Determine the [X, Y] coordinate at the center of the cell enclosing the given text.  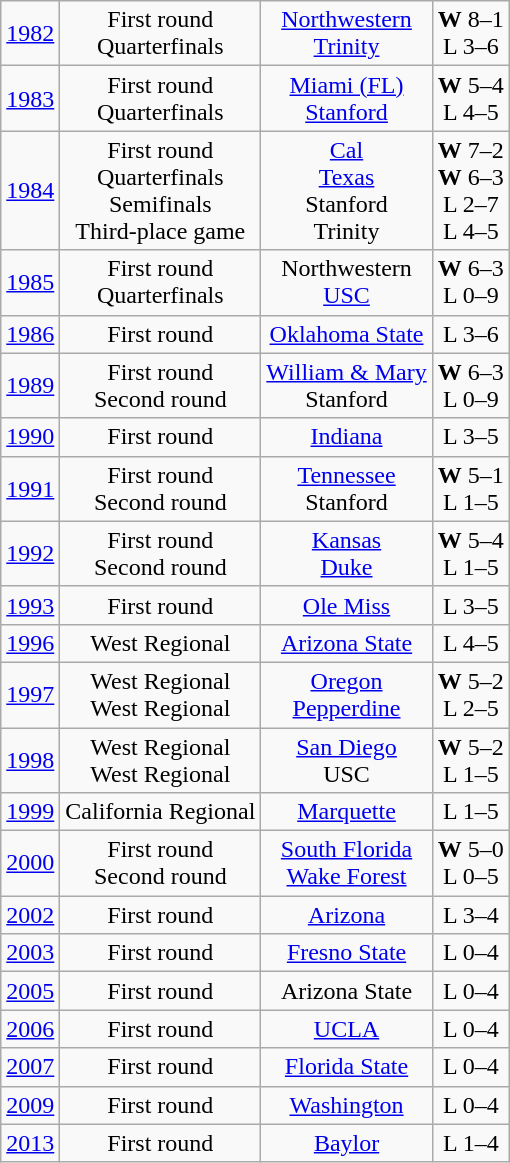
Arizona [346, 915]
KansasDuke [346, 554]
South FloridaWake Forest [346, 864]
Ole Miss [346, 605]
Marquette [346, 812]
W 5–4L 1–5 [470, 554]
W 7–2W 6–3L 2–7L 4–5 [470, 190]
2009 [30, 1105]
NorthwesternUSC [346, 282]
CalTexasStanfordTrinity [346, 190]
1999 [30, 812]
California Regional [160, 812]
1989 [30, 386]
1992 [30, 554]
1986 [30, 334]
1991 [30, 488]
1982 [30, 34]
1984 [30, 190]
2002 [30, 915]
2005 [30, 991]
First roundQuarterfinalsSemifinalsThird-place game [160, 190]
L 1–5 [470, 812]
2006 [30, 1029]
Oklahoma State [346, 334]
Baylor [346, 1143]
TennesseeStanford [346, 488]
West Regional [160, 643]
Washington [346, 1105]
W 5–1L 1–5 [470, 488]
L 1–4 [470, 1143]
L 4–5 [470, 643]
W 8–1L 3–6 [470, 34]
San DiegoUSC [346, 760]
2000 [30, 864]
1985 [30, 282]
1998 [30, 760]
Miami (FL)Stanford [346, 98]
OregonPepperdine [346, 694]
Fresno State [346, 953]
Florida State [346, 1067]
NorthwesternTrinity [346, 34]
W 5–2L 2–5 [470, 694]
1990 [30, 437]
1983 [30, 98]
L 3–6 [470, 334]
1993 [30, 605]
W 5–2L 1–5 [470, 760]
1996 [30, 643]
William & MaryStanford [346, 386]
1997 [30, 694]
2003 [30, 953]
W 5–4L 4–5 [470, 98]
Indiana [346, 437]
2007 [30, 1067]
UCLA [346, 1029]
L 3–4 [470, 915]
W 5–0L 0–5 [470, 864]
2013 [30, 1143]
